Find where the given text appears and provide that cell's center as (X, Y) coordinate. 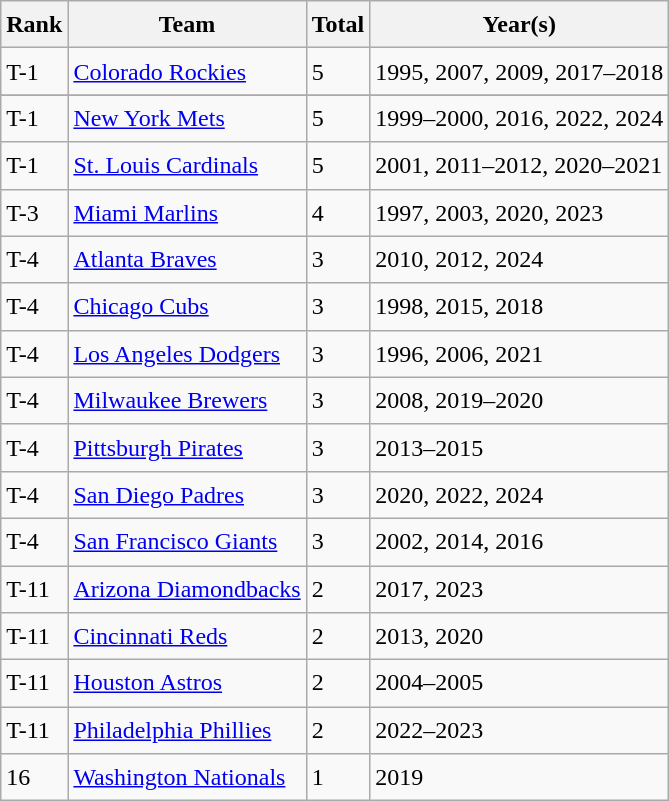
2010, 2012, 2024 (520, 260)
16 (34, 778)
San Diego Padres (187, 494)
4 (338, 212)
Los Angeles Dodgers (187, 354)
Rank (34, 24)
Arizona Diamondbacks (187, 590)
2013, 2020 (520, 636)
Pittsburgh Pirates (187, 448)
Colorado Rockies (187, 72)
1995, 2007, 2009, 2017–2018 (520, 72)
2022–2023 (520, 730)
Philadelphia Phillies (187, 730)
2001, 2011–2012, 2020–2021 (520, 166)
Miami Marlins (187, 212)
1997, 2003, 2020, 2023 (520, 212)
2019 (520, 778)
T-3 (34, 212)
Houston Astros (187, 684)
2004–2005 (520, 684)
1996, 2006, 2021 (520, 354)
Chicago Cubs (187, 306)
Year(s) (520, 24)
2017, 2023 (520, 590)
Milwaukee Brewers (187, 400)
St. Louis Cardinals (187, 166)
1 (338, 778)
Total (338, 24)
1999–2000, 2016, 2022, 2024 (520, 118)
Team (187, 24)
1998, 2015, 2018 (520, 306)
Atlanta Braves (187, 260)
2013–2015 (520, 448)
Cincinnati Reds (187, 636)
2020, 2022, 2024 (520, 494)
2002, 2014, 2016 (520, 542)
Washington Nationals (187, 778)
New York Mets (187, 118)
San Francisco Giants (187, 542)
2008, 2019–2020 (520, 400)
